From the cell containing the given text, extract its center point as (x, y) coordinate. 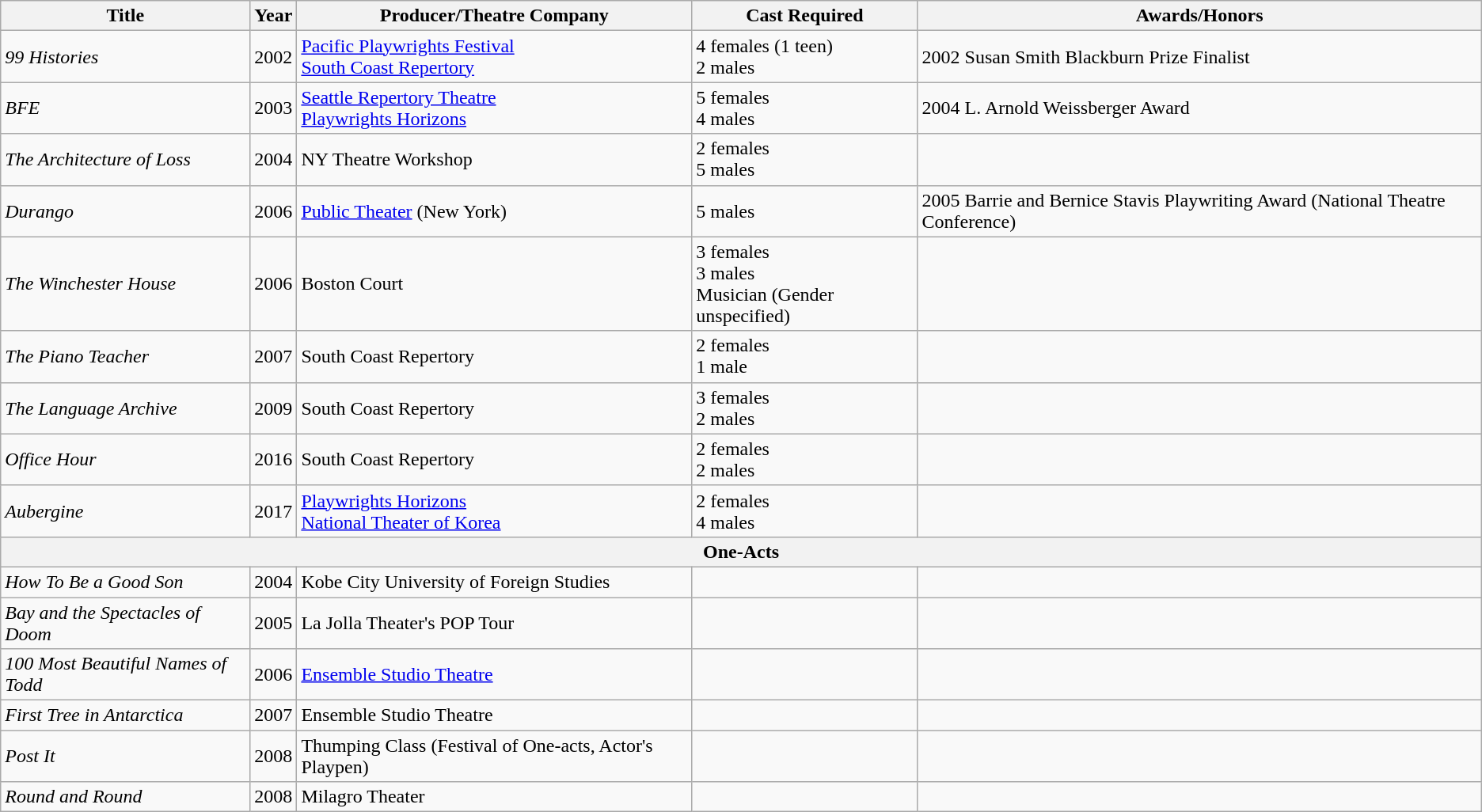
The Piano Teacher (125, 356)
3 females2 males (804, 408)
2004 L. Arnold Weissberger Award (1199, 108)
2005 (274, 622)
The Architecture of Loss (125, 160)
Office Hour (125, 459)
Post It (125, 757)
2 females5 males (804, 160)
100 Most Beautiful Names of Todd (125, 674)
5 males (804, 211)
99 Histories (125, 57)
First Tree in Antarctica (125, 715)
Kobe City University of Foreign Studies (494, 582)
Year (274, 16)
2016 (274, 459)
Aubergine (125, 511)
2005 Barrie and Bernice Stavis Playwriting Award (National Theatre Conference) (1199, 211)
Round and Round (125, 797)
Awards/Honors (1199, 16)
Thumping Class (Festival of One-acts, Actor's Playpen) (494, 757)
Durango (125, 211)
NY Theatre Workshop (494, 160)
2 females2 males (804, 459)
5 females4 males (804, 108)
Title (125, 16)
One-Acts (741, 552)
How To Be a Good Son (125, 582)
3 females3 malesMusician (Gender unspecified) (804, 283)
Boston Court (494, 283)
2 females4 males (804, 511)
Seattle Repertory TheatrePlaywrights Horizons (494, 108)
La Jolla Theater's POP Tour (494, 622)
2003 (274, 108)
Public Theater (New York) (494, 211)
Milagro Theater (494, 797)
The Language Archive (125, 408)
Producer/Theatre Company (494, 16)
2002 (274, 57)
Bay and the Spectacles of Doom (125, 622)
2009 (274, 408)
Cast Required (804, 16)
2 females1 male (804, 356)
The Winchester House (125, 283)
Pacific Playwrights FestivalSouth Coast Repertory (494, 57)
2017 (274, 511)
Playwrights HorizonsNational Theater of Korea (494, 511)
4 females (1 teen)2 males (804, 57)
2002 Susan Smith Blackburn Prize Finalist (1199, 57)
BFE (125, 108)
